Determine the [x, y] coordinate at the center of the cell enclosing the given text.  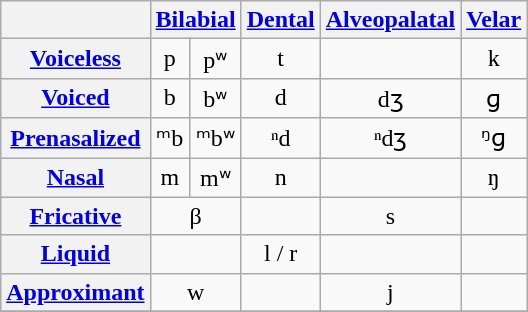
Dental [280, 20]
pʷ [215, 59]
ᵑɡ [494, 138]
ᵐb [170, 138]
Prenasalized [76, 138]
j [390, 292]
bʷ [215, 98]
mʷ [215, 178]
t [280, 59]
w [196, 292]
Approximant [76, 292]
k [494, 59]
m [170, 178]
dʒ [390, 98]
ᵐbʷ [215, 138]
l / r [280, 254]
β [196, 216]
d [280, 98]
ⁿdʒ [390, 138]
ŋ [494, 178]
Voiced [76, 98]
Bilabial [196, 20]
Fricative [76, 216]
b [170, 98]
Velar [494, 20]
n [280, 178]
Liquid [76, 254]
Voiceless [76, 59]
p [170, 59]
Alveopalatal [390, 20]
ⁿd [280, 138]
Nasal [76, 178]
ɡ [494, 98]
s [390, 216]
